Return the (X, Y) coordinate for the center point of the cell that contains the specified text.  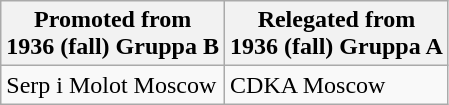
Promoted from1936 (fall) Gruppa B (113, 34)
Relegated from1936 (fall) Gruppa A (337, 34)
CDKA Moscow (337, 85)
Serp i Molot Moscow (113, 85)
